For the text-containing cell, return its midpoint in [x, y] coordinate format. 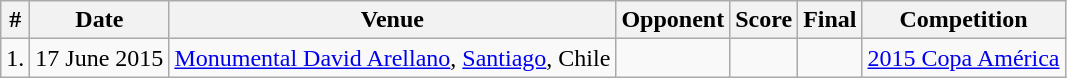
17 June 2015 [100, 58]
Final [830, 20]
Date [100, 20]
Venue [392, 20]
Monumental David Arellano, Santiago, Chile [392, 58]
2015 Copa América [964, 58]
Opponent [673, 20]
Score [764, 20]
# [16, 20]
1. [16, 58]
Competition [964, 20]
